Output the [X, Y] coordinate of the center of the cell containing the given text.  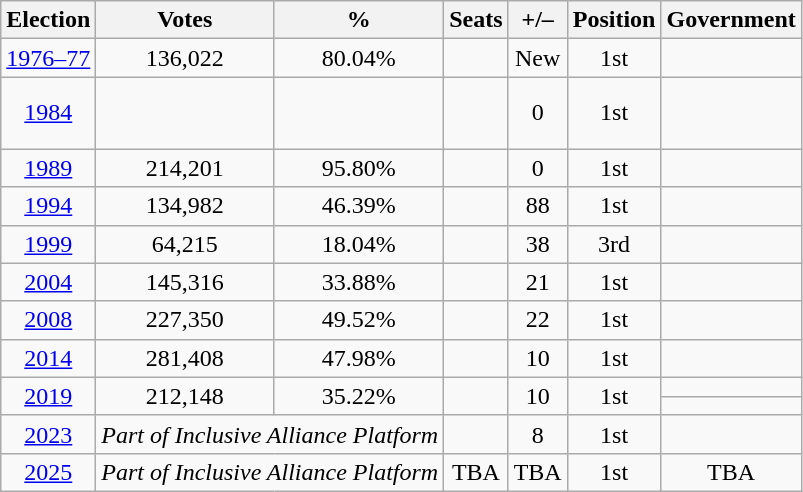
214,201 [185, 168]
22 [538, 320]
21 [538, 282]
227,350 [185, 320]
33.88% [359, 282]
2004 [48, 282]
281,408 [185, 358]
46.39% [359, 206]
38 [538, 244]
212,148 [185, 396]
134,982 [185, 206]
3rd [614, 244]
145,316 [185, 282]
47.98% [359, 358]
Seats [476, 20]
95.80% [359, 168]
New [538, 58]
8 [538, 434]
80.04% [359, 58]
2023 [48, 434]
Position [614, 20]
Votes [185, 20]
2019 [48, 396]
2025 [48, 472]
1984 [48, 113]
1989 [48, 168]
136,022 [185, 58]
1976–77 [48, 58]
Election [48, 20]
% [359, 20]
18.04% [359, 244]
+/– [538, 20]
88 [538, 206]
35.22% [359, 396]
Government [731, 20]
2014 [48, 358]
1994 [48, 206]
1999 [48, 244]
64,215 [185, 244]
49.52% [359, 320]
2008 [48, 320]
